Scan for the cell matching the given text and deliver its (x, y) coordinate at center. 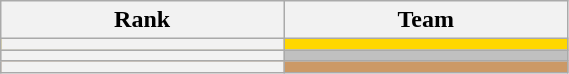
Rank (142, 20)
Team (426, 20)
